Provide the [X, Y] coordinate of the cell's center where the given text is located.  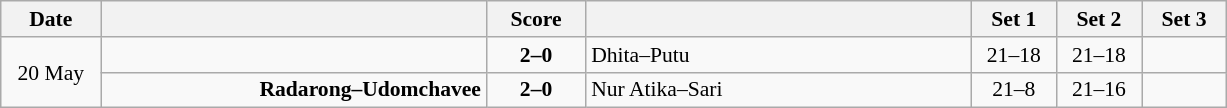
Set 3 [1184, 19]
Score [536, 19]
20 May [51, 72]
21–8 [1014, 90]
Dhita–Putu [778, 55]
Set 2 [1098, 19]
Set 1 [1014, 19]
Nur Atika–Sari [778, 90]
Date [51, 19]
Radarong–Udomchavee [294, 90]
21–16 [1098, 90]
